Scan for the cell matching the given text and deliver its (x, y) coordinate at center. 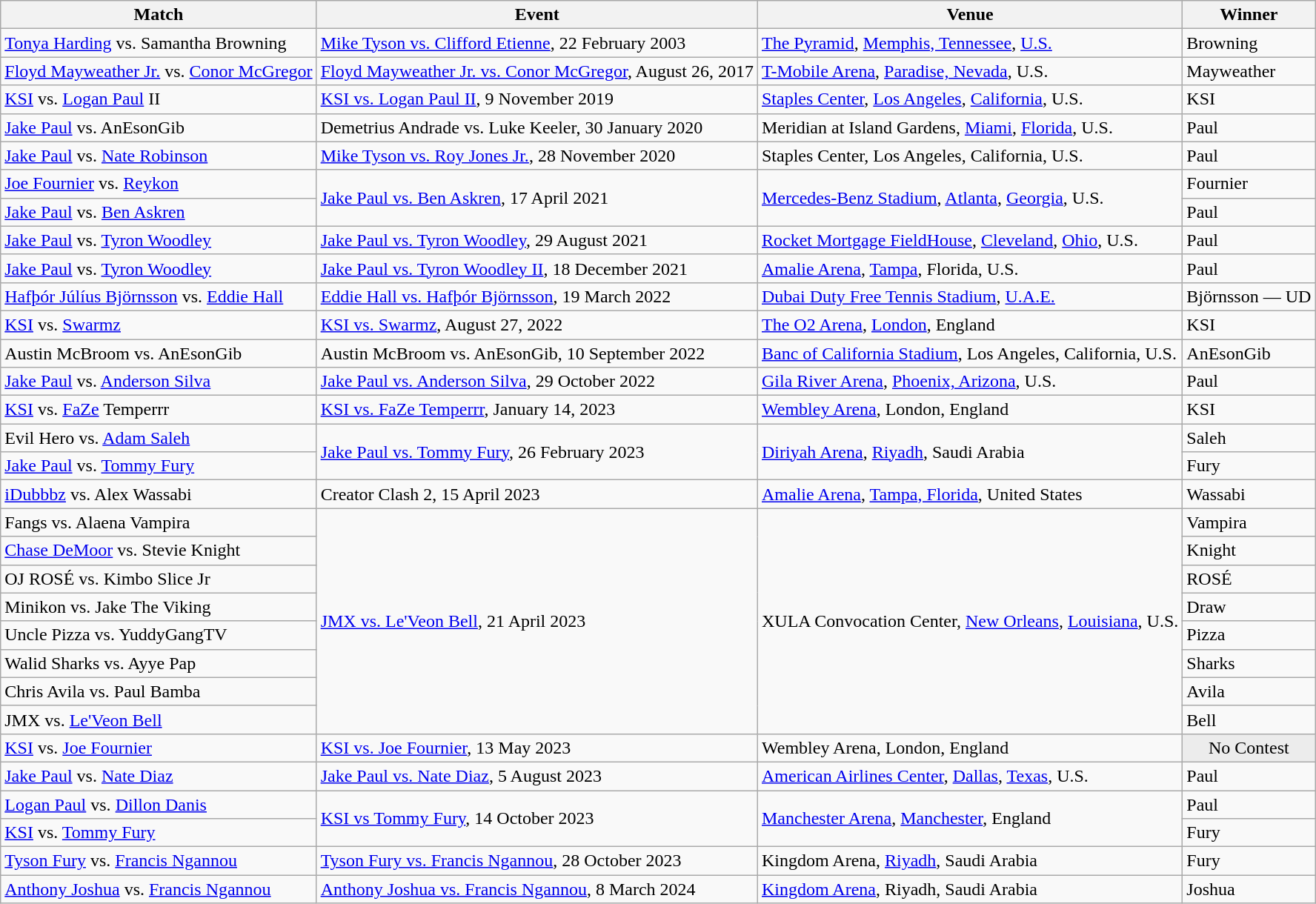
Browning (1249, 43)
Jake Paul vs. Nate Diaz, 5 August 2023 (536, 776)
Rocket Mortgage FieldHouse, Cleveland, Ohio, U.S. (969, 240)
Chase DeMoor vs. Stevie Knight (159, 551)
KSI vs. Joe Fournier, 13 May 2023 (536, 748)
Mercedes-Benz Stadium, Atlanta, Georgia, U.S. (969, 198)
KSI vs. FaZe Temperrr (159, 410)
Joshua (1249, 889)
Mayweather (1249, 71)
Jake Paul vs. Tyron Woodley II, 18 December 2021 (536, 268)
Winner (1249, 15)
Venue (969, 15)
Jake Paul vs. Nate Diaz (159, 776)
JMX vs. Le'Veon Bell, 21 April 2023 (536, 621)
Diriyah Arena, Riyadh, Saudi Arabia (969, 452)
Jake Paul vs. Anderson Silva (159, 382)
The O2 Arena, London, England (969, 325)
Bell (1249, 719)
Walid Sharks vs. Ayye Pap (159, 663)
Björnsson — UD (1249, 296)
KSI vs. FaZe Temperrr, January 14, 2023 (536, 410)
Mike Tyson vs. Clifford Etienne, 22 February 2003 (536, 43)
Anthony Joshua vs. Francis Ngannou, 8 March 2024 (536, 889)
Floyd Mayweather Jr. vs. Conor McGregor (159, 71)
Joe Fournier vs. Reykon (159, 184)
Saleh (1249, 438)
Jake Paul vs. Nate Robinson (159, 156)
Vampira (1249, 522)
Jake Paul vs. Tommy Fury (159, 466)
Austin McBroom vs. AnEsonGib (159, 353)
Tyson Fury vs. Francis Ngannou, 28 October 2023 (536, 861)
Mike Tyson vs. Roy Jones Jr., 28 November 2020 (536, 156)
Event (536, 15)
OJ ROSÉ vs. Kimbo Slice Jr (159, 579)
Anthony Joshua vs. Francis Ngannou (159, 889)
KSI vs. Tommy Fury (159, 833)
Amalie Arena, Tampa, Florida, U.S. (969, 268)
Manchester Arena, Manchester, England (969, 818)
The Pyramid, Memphis, Tennessee, U.S. (969, 43)
Logan Paul vs. Dillon Danis (159, 804)
Jake Paul vs. Ben Askren, 17 April 2021 (536, 198)
Avila (1249, 691)
JMX vs. Le'Veon Bell (159, 719)
KSI vs Tommy Fury, 14 October 2023 (536, 818)
Jake Paul vs. Anderson Silva, 29 October 2022 (536, 382)
No Contest (1249, 748)
Floyd Mayweather Jr. vs. Conor McGregor, August 26, 2017 (536, 71)
XULA Convocation Center, New Orleans, Louisiana, U.S. (969, 621)
Draw (1249, 607)
Gila River Arena, Phoenix, Arizona, U.S. (969, 382)
Jake Paul vs. AnEsonGib (159, 127)
Creator Clash 2, 15 April 2023 (536, 494)
Demetrius Andrade vs. Luke Keeler, 30 January 2020 (536, 127)
KSI vs. Joe Fournier (159, 748)
Amalie Arena, Tampa, Florida, United States (969, 494)
iDubbbz vs. Alex Wassabi (159, 494)
Banc of California Stadium, Los Angeles, California, U.S. (969, 353)
KSI vs. Swarmz (159, 325)
Pizza (1249, 635)
Evil Hero vs. Adam Saleh (159, 438)
Hafþór Júlíus Björnsson vs. Eddie Hall (159, 296)
Jake Paul vs. Tommy Fury, 26 February 2023 (536, 452)
Jake Paul vs. Tyron Woodley, 29 August 2021 (536, 240)
AnEsonGib (1249, 353)
Match (159, 15)
Knight (1249, 551)
KSI vs. Logan Paul II (159, 99)
Fangs vs. Alaena Vampira (159, 522)
Tonya Harding vs. Samantha Browning (159, 43)
Fournier (1249, 184)
Dubai Duty Free Tennis Stadium, U.A.E. (969, 296)
Eddie Hall vs. Hafþór Björnsson, 19 March 2022 (536, 296)
Chris Avila vs. Paul Bamba (159, 691)
Minikon vs. Jake The Viking (159, 607)
Austin McBroom vs. AnEsonGib, 10 September 2022 (536, 353)
KSI vs. Logan Paul II, 9 November 2019 (536, 99)
American Airlines Center, Dallas, Texas, U.S. (969, 776)
Meridian at Island Gardens, Miami, Florida, U.S. (969, 127)
Uncle Pizza vs. YuddyGangTV (159, 635)
ROSÉ (1249, 579)
Sharks (1249, 663)
Wassabi (1249, 494)
Jake Paul vs. Ben Askren (159, 212)
T-Mobile Arena, Paradise, Nevada, U.S. (969, 71)
KSI vs. Swarmz, August 27, 2022 (536, 325)
Tyson Fury vs. Francis Ngannou (159, 861)
